Scan for the cell matching the given text and deliver its (X, Y) coordinate at center. 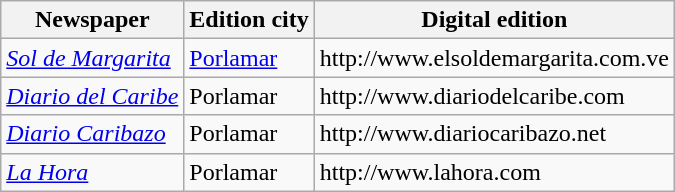
La Hora (92, 172)
http://www.diariodelcaribe.com (494, 96)
Diario del Caribe (92, 96)
Diario Caribazo (92, 134)
http://www.lahora.com (494, 172)
Edition city (249, 20)
Digital edition (494, 20)
http://www.elsoldemargarita.com.ve (494, 58)
Newspaper (92, 20)
http://www.diariocaribazo.net (494, 134)
Sol de Margarita (92, 58)
